Scan for the cell matching the given text and deliver its (x, y) coordinate at center. 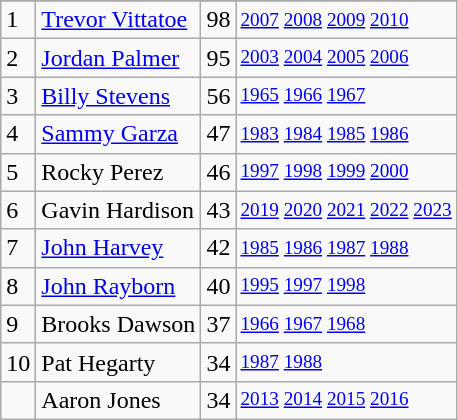
2003 2004 2005 2006 (346, 58)
2013 2014 2015 2016 (346, 400)
Sammy Garza (118, 134)
98 (218, 20)
Trevor Vittatoe (118, 20)
6 (18, 210)
1987 1988 (346, 362)
4 (18, 134)
1965 1966 1967 (346, 96)
10 (18, 362)
Rocky Perez (118, 172)
9 (18, 324)
2007 2008 2009 2010 (346, 20)
1995 1997 1998 (346, 286)
2 (18, 58)
Brooks Dawson (118, 324)
56 (218, 96)
John Rayborn (118, 286)
Aaron Jones (118, 400)
3 (18, 96)
Jordan Palmer (118, 58)
2019 2020 2021 2022 2023 (346, 210)
1983 1984 1985 1986 (346, 134)
46 (218, 172)
1 (18, 20)
1966 1967 1968 (346, 324)
40 (218, 286)
42 (218, 248)
Billy Stevens (118, 96)
47 (218, 134)
Gavin Hardison (118, 210)
37 (218, 324)
1985 1986 1987 1988 (346, 248)
Pat Hegarty (118, 362)
95 (218, 58)
7 (18, 248)
43 (218, 210)
1997 1998 1999 2000 (346, 172)
John Harvey (118, 248)
8 (18, 286)
5 (18, 172)
